Output the (x, y) coordinate of the center of the cell containing the given text.  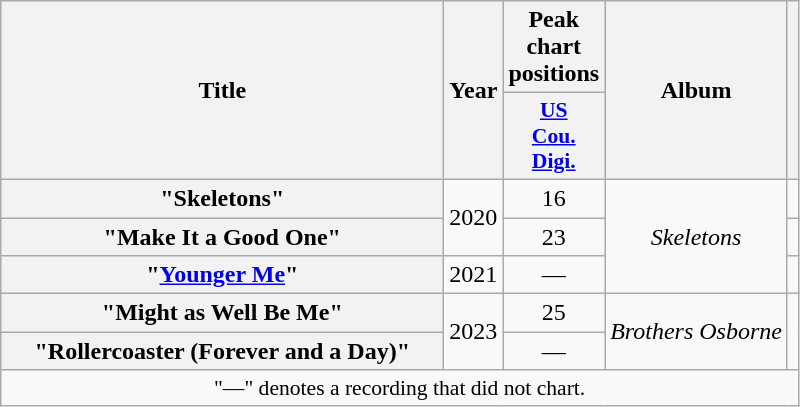
USCou.Digi. (554, 136)
2023 (474, 332)
Album (696, 90)
Title (222, 90)
2020 (474, 217)
16 (554, 198)
"Make It a Good One" (222, 237)
2021 (474, 275)
"Younger Me" (222, 275)
"Skeletons" (222, 198)
Year (474, 90)
"—" denotes a recording that did not chart. (400, 388)
25 (554, 313)
Brothers Osborne (696, 332)
"Rollercoaster (Forever and a Day)" (222, 351)
23 (554, 237)
"Might as Well Be Me" (222, 313)
Skeletons (696, 236)
Peak chartpositions (554, 47)
